Determine the [x, y] coordinate at the center of the cell enclosing the given text.  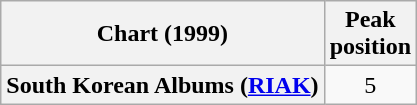
South Korean Albums (RIAK) [162, 85]
5 [370, 85]
Chart (1999) [162, 34]
Peakposition [370, 34]
